Output the [X, Y] coordinate of the center of the cell containing the given text.  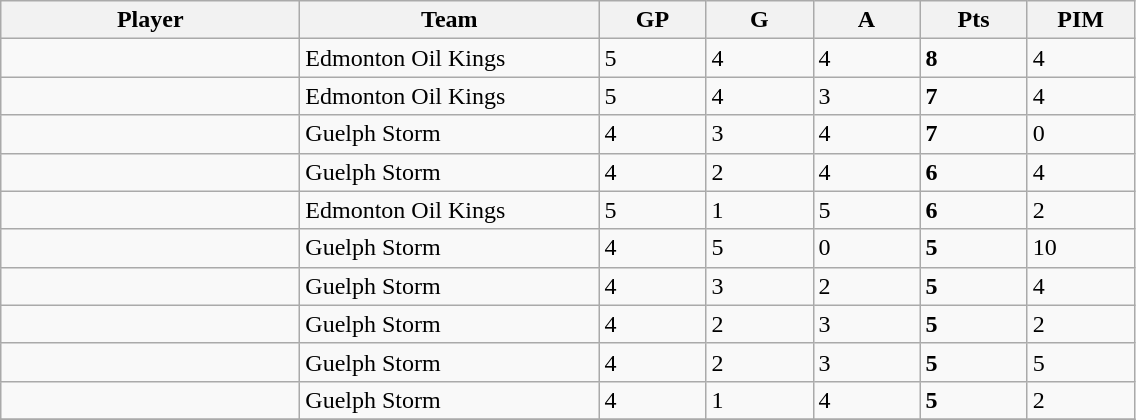
GP [652, 20]
G [760, 20]
PIM [1080, 20]
Pts [974, 20]
Team [450, 20]
8 [974, 58]
10 [1080, 248]
Player [150, 20]
A [866, 20]
